Search for the cell housing the specified text and yield its [X, Y] center coordinate. 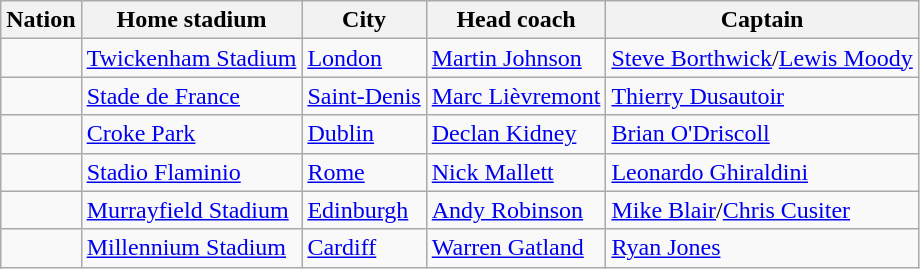
Stade de France [192, 96]
Rome [364, 172]
Saint-Denis [364, 96]
Brian O'Driscoll [762, 134]
Captain [762, 20]
Warren Gatland [516, 248]
Murrayfield Stadium [192, 210]
Nick Mallett [516, 172]
Declan Kidney [516, 134]
Mike Blair/Chris Cusiter [762, 210]
Stadio Flaminio [192, 172]
London [364, 58]
Millennium Stadium [192, 248]
Twickenham Stadium [192, 58]
Thierry Dusautoir [762, 96]
Head coach [516, 20]
Martin Johnson [516, 58]
City [364, 20]
Ryan Jones [762, 248]
Croke Park [192, 134]
Marc Lièvremont [516, 96]
Home stadium [192, 20]
Andy Robinson [516, 210]
Cardiff [364, 248]
Leonardo Ghiraldini [762, 172]
Nation [41, 20]
Dublin [364, 134]
Edinburgh [364, 210]
Steve Borthwick/Lewis Moody [762, 58]
